Scan for the cell matching the given text and deliver its [X, Y] coordinate at center. 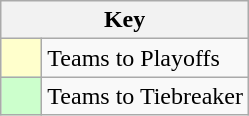
Key [125, 20]
Teams to Playoffs [146, 58]
Teams to Tiebreaker [146, 96]
